Find where the given text appears and provide that cell's center as (x, y) coordinate. 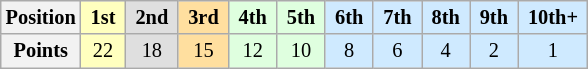
3rd (203, 17)
4 (446, 51)
8th (446, 17)
8 (349, 51)
4th (253, 17)
6 (397, 51)
15 (203, 51)
22 (104, 51)
2nd (152, 17)
18 (152, 51)
10th+ (553, 17)
12 (253, 51)
6th (349, 17)
Points (41, 51)
1st (104, 17)
10 (301, 51)
Position (41, 17)
9th (494, 17)
5th (301, 17)
7th (397, 17)
1 (553, 51)
2 (494, 51)
